Find where the given text appears and provide that cell's center as [X, Y] coordinate. 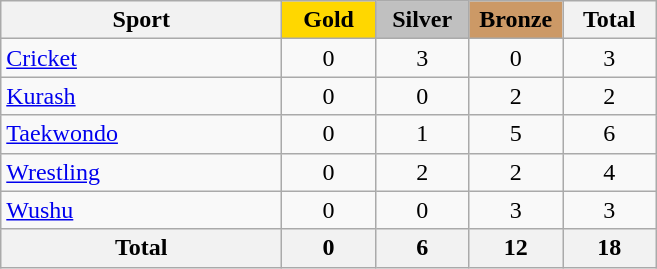
Gold [329, 20]
Wushu [142, 210]
Taekwondo [142, 134]
Wrestling [142, 172]
5 [516, 134]
Kurash [142, 96]
Silver [422, 20]
12 [516, 248]
Cricket [142, 58]
4 [609, 172]
Bronze [516, 20]
18 [609, 248]
1 [422, 134]
Sport [142, 20]
